Determine the (X, Y) coordinate at the center of the cell enclosing the given text.  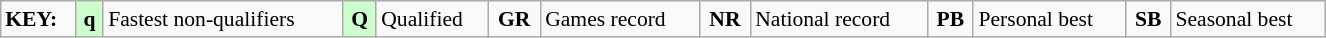
Fastest non-qualifiers (223, 19)
National record (838, 19)
q (90, 19)
Games record (620, 19)
PB (950, 19)
Personal best (1049, 19)
SB (1148, 19)
Q (360, 19)
Qualified (432, 19)
GR (514, 19)
KEY: (38, 19)
Seasonal best (1248, 19)
NR (725, 19)
